Determine the [x, y] coordinate at the center of the cell enclosing the given text.  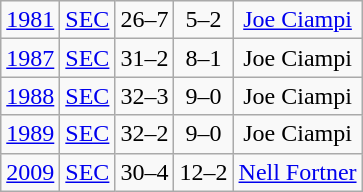
5–2 [204, 20]
12–2 [204, 172]
1989 [30, 134]
32–2 [144, 134]
30–4 [144, 172]
1987 [30, 58]
31–2 [144, 58]
1988 [30, 96]
2009 [30, 172]
Nell Fortner [298, 172]
8–1 [204, 58]
1981 [30, 20]
26–7 [144, 20]
32–3 [144, 96]
